Find where the given text appears and provide that cell's center as [x, y] coordinate. 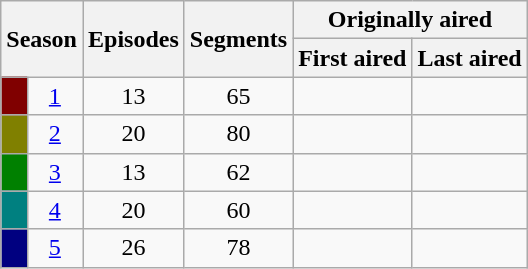
80 [238, 134]
Segments [238, 39]
2 [54, 134]
Episodes [133, 39]
78 [238, 248]
5 [54, 248]
65 [238, 96]
4 [54, 210]
26 [133, 248]
Originally aired [410, 20]
62 [238, 172]
60 [238, 210]
Last aired [470, 58]
First aired [352, 58]
1 [54, 96]
3 [54, 172]
Season [42, 39]
